Pinpoint the cell where the given text exists, returning its [x, y] midpoint coordinate. 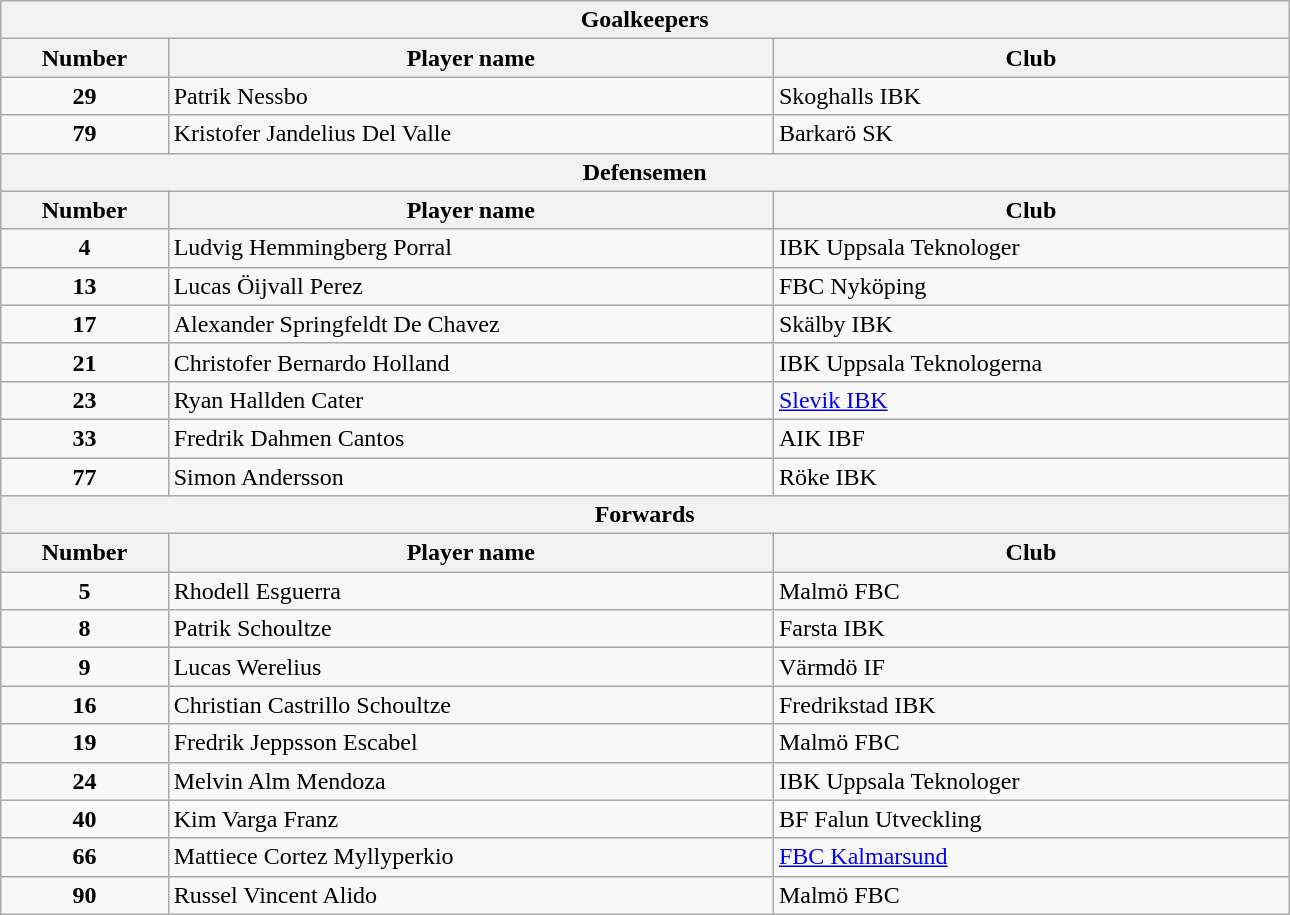
Fredrik Dahmen Cantos [470, 438]
4 [84, 248]
Goalkeepers [645, 20]
Slevik IBK [1030, 400]
24 [84, 781]
Simon Andersson [470, 477]
Lucas Werelius [470, 667]
Farsta IBK [1030, 629]
Forwards [645, 515]
Värmdö IF [1030, 667]
Mattiece Cortez Myllyperkio [470, 857]
FBC Nyköping [1030, 286]
Russel Vincent Alido [470, 895]
8 [84, 629]
Röke IBK [1030, 477]
Fredrik Jeppsson Escabel [470, 743]
13 [84, 286]
9 [84, 667]
Skoghalls IBK [1030, 96]
16 [84, 705]
19 [84, 743]
Kim Varga Franz [470, 819]
Christofer Bernardo Holland [470, 362]
79 [84, 134]
77 [84, 477]
Fredrikstad IBK [1030, 705]
BF Falun Utveckling [1030, 819]
17 [84, 324]
40 [84, 819]
Kristofer Jandelius Del Valle [470, 134]
5 [84, 591]
23 [84, 400]
Ryan Hallden Cater [470, 400]
IBK Uppsala Teknologerna [1030, 362]
Patrik Nessbo [470, 96]
Barkarö SK [1030, 134]
Skälby IBK [1030, 324]
Rhodell Esguerra [470, 591]
Patrik Schoultze [470, 629]
21 [84, 362]
Lucas Öijvall Perez [470, 286]
Alexander Springfeldt De Chavez [470, 324]
Defensemen [645, 172]
Melvin Alm Mendoza [470, 781]
Ludvig Hemmingberg Porral [470, 248]
90 [84, 895]
29 [84, 96]
FBC Kalmarsund [1030, 857]
AIK IBF [1030, 438]
Christian Castrillo Schoultze [470, 705]
33 [84, 438]
66 [84, 857]
